Locate the cell with the specified text and output its (X, Y) center coordinate. 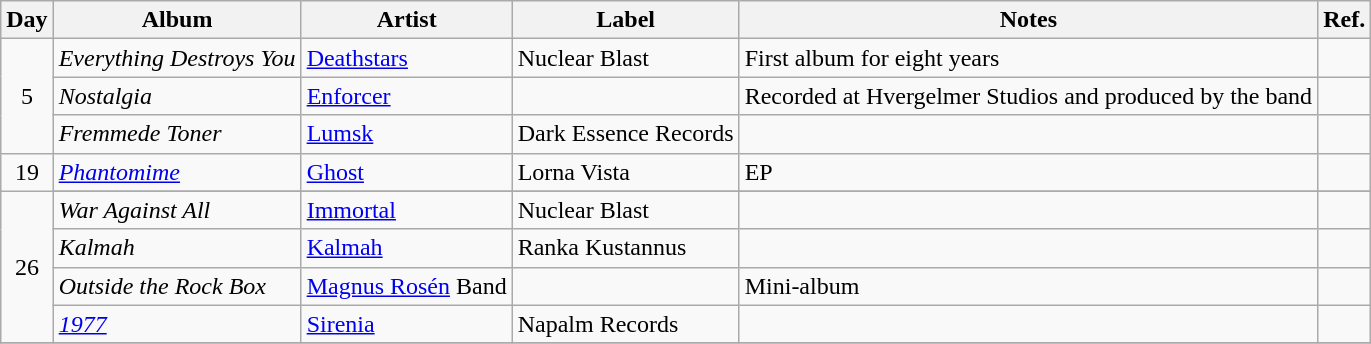
Recorded at Hvergelmer Studios and produced by the band (1028, 96)
Label (626, 20)
Ranka Kustannus (626, 248)
1977 (177, 324)
Immortal (406, 210)
Lorna Vista (626, 172)
Magnus Rosén Band (406, 286)
Mini-album (1028, 286)
Everything Destroys You (177, 58)
Outside the Rock Box (177, 286)
Artist (406, 20)
EP (1028, 172)
Ghost (406, 172)
Nostalgia (177, 96)
Dark Essence Records (626, 134)
Album (177, 20)
Napalm Records (626, 324)
19 (27, 172)
5 (27, 96)
Phantomime (177, 172)
Day (27, 20)
First album for eight years (1028, 58)
Deathstars (406, 58)
Ref. (1344, 20)
Notes (1028, 20)
Fremmede Toner (177, 134)
War Against All (177, 210)
Enforcer (406, 96)
Lumsk (406, 134)
26 (27, 267)
Sirenia (406, 324)
